Find where the given text appears and provide that cell's center as (X, Y) coordinate. 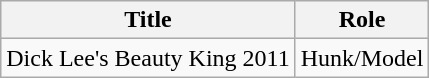
Title (148, 20)
Role (362, 20)
Hunk/Model (362, 58)
Dick Lee's Beauty King 2011 (148, 58)
